Detect which cell encompasses the target text, then output its [X, Y] center coordinate. 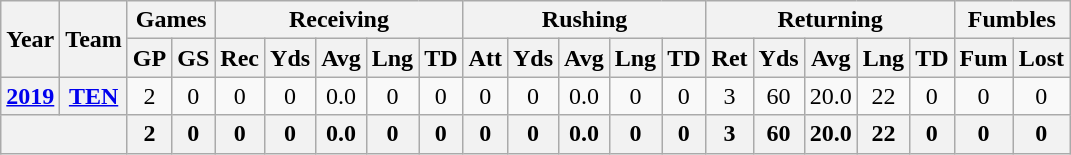
GS [194, 58]
Team [94, 39]
Att [485, 58]
GP [149, 58]
Lost [1041, 58]
Rec [240, 58]
Games [170, 20]
Year [30, 39]
2019 [30, 96]
Ret [730, 58]
Rushing [584, 20]
Fumbles [1012, 20]
Returning [830, 20]
TEN [94, 96]
Fum [984, 58]
Receiving [339, 20]
